Search for the cell housing the specified text and yield its (X, Y) center coordinate. 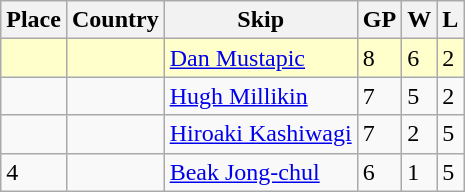
8 (379, 58)
GP (379, 20)
L (450, 20)
Skip (260, 20)
1 (420, 172)
Beak Jong-chul (260, 172)
Place (34, 20)
Hugh Millikin (260, 96)
Country (115, 20)
Dan Mustapic (260, 58)
W (420, 20)
4 (34, 172)
Hiroaki Kashiwagi (260, 134)
